Provide the (x, y) coordinate of the cell's center where the given text is located.  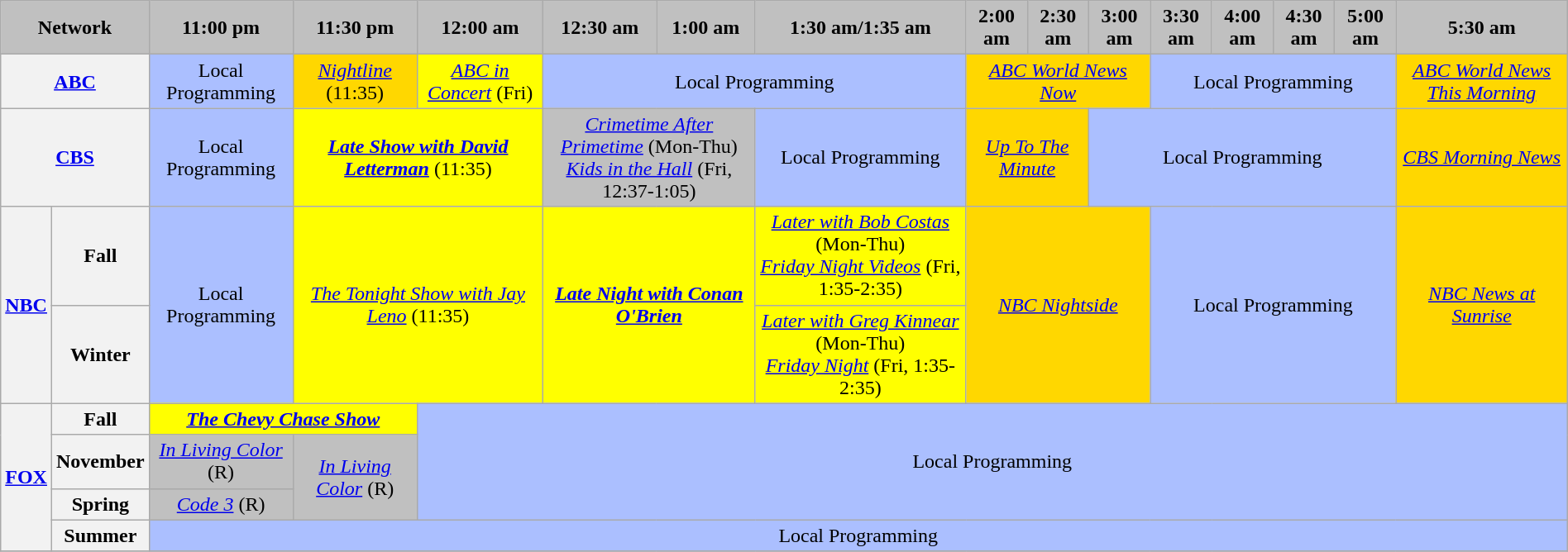
The Chevy Chase Show (283, 419)
Summer (100, 535)
FOX (26, 478)
Later with Greg Kinnear (Mon-Thu) Friday Night (Fri, 1:35-2:35) (860, 354)
ABC (74, 81)
Network (74, 28)
2:30 am (1058, 28)
1:00 am (706, 28)
Later with Bob Costas (Mon-Thu) Friday Night Videos (Fri, 1:35-2:35) (860, 256)
NBC Nightside (1059, 305)
3:30 am (1181, 28)
3:00 am (1119, 28)
CBS (74, 157)
Up To The Minute (1027, 157)
Nightline (11:35) (355, 81)
5:30 am (1482, 28)
ABC in Concert (Fri) (480, 81)
12:30 am (600, 28)
Late Night with Conan O'Brien (649, 305)
Winter (100, 354)
NBC News at Sunrise (1482, 305)
11:30 pm (355, 28)
November (100, 461)
2:00 am (997, 28)
5:00 am (1365, 28)
11:00 pm (221, 28)
ABC World News This Morning (1482, 81)
4:30 am (1303, 28)
Code 3 (R) (221, 504)
12:00 am (480, 28)
NBC (26, 305)
Spring (100, 504)
CBS Morning News (1482, 157)
4:00 am (1242, 28)
The Tonight Show with Jay Leno (11:35) (418, 305)
Late Show with David Letterman (11:35) (418, 157)
Crimetime After Primetime (Mon-Thu) Kids in the Hall (Fri, 12:37-1:05) (649, 157)
1:30 am/1:35 am (860, 28)
ABC World News Now (1059, 81)
